Determine the (x, y) coordinate at the center of the cell enclosing the given text.  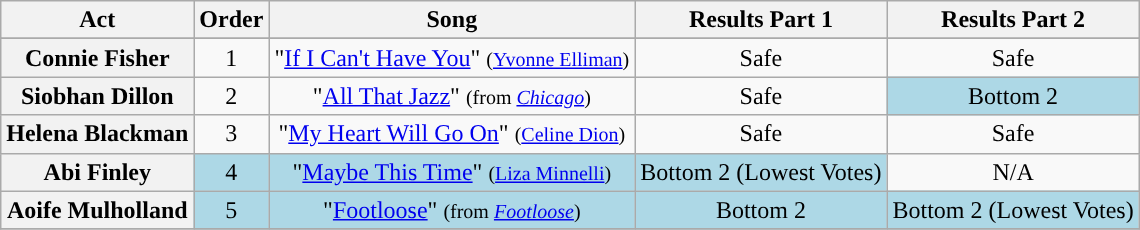
"My Heart Will Go On" (Celine Dion) (452, 134)
Abi Finley (98, 172)
Helena Blackman (98, 134)
"Maybe This Time" (Liza Minnelli) (452, 172)
Aoife Mulholland (98, 210)
"If I Can't Have You" (Yvonne Elliman) (452, 58)
Song (452, 20)
2 (232, 96)
Results Part 2 (1013, 20)
5 (232, 210)
Connie Fisher (98, 58)
3 (232, 134)
1 (232, 58)
Results Part 1 (761, 20)
Siobhan Dillon (98, 96)
4 (232, 172)
Order (232, 20)
"Footloose" (from Footloose) (452, 210)
N/A (1013, 172)
Act (98, 20)
"All That Jazz" (from Chicago) (452, 96)
